Pinpoint the cell where the given text exists, returning its [x, y] midpoint coordinate. 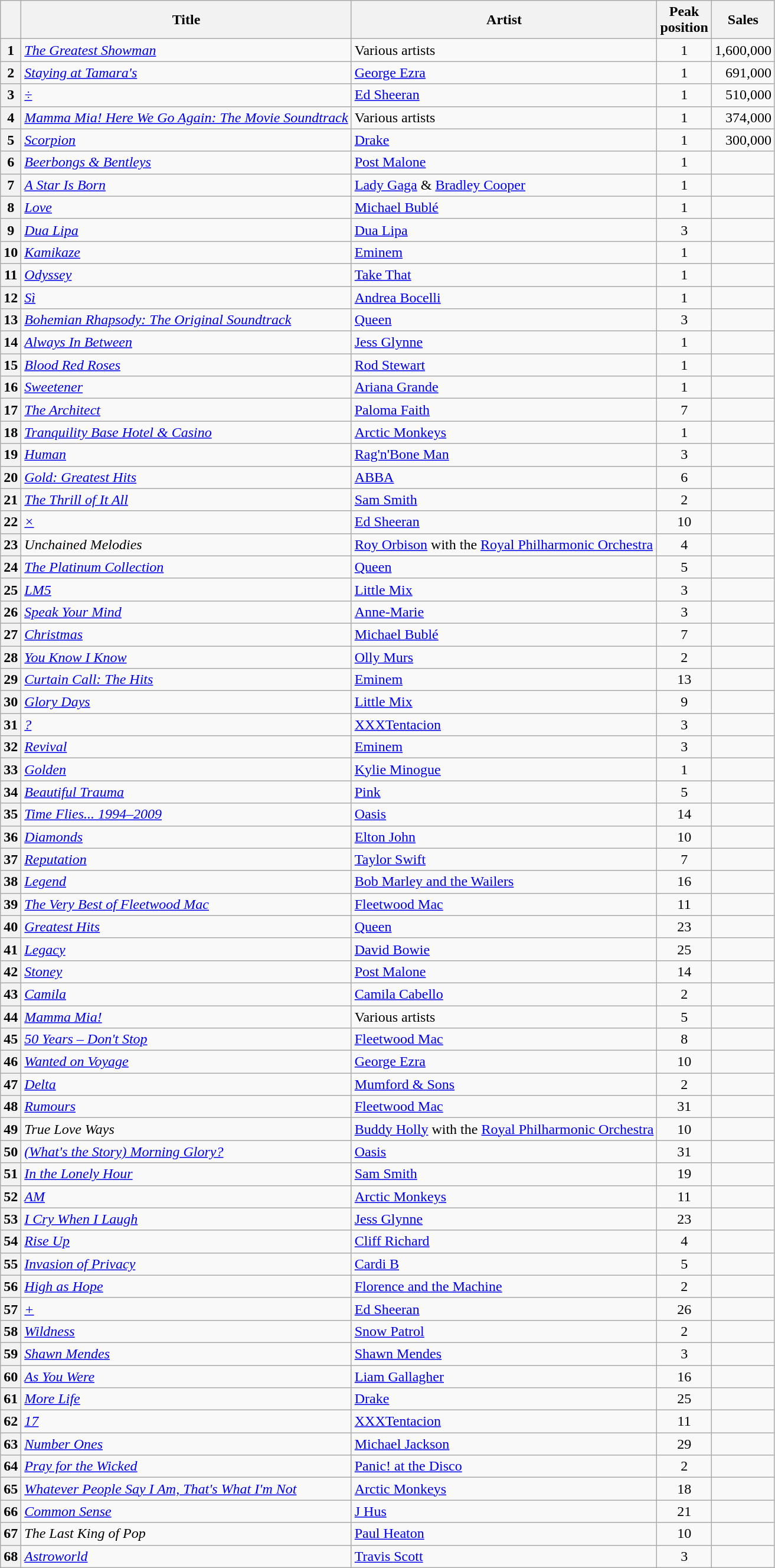
Revival [187, 747]
Panic! at the Disco [504, 1466]
Liam Gallagher [504, 1377]
Sì [187, 297]
Odyssey [187, 275]
53 [11, 1219]
27 [11, 634]
Greatest Hits [187, 927]
56 [11, 1286]
Rumours [187, 1107]
Delta [187, 1084]
30 [11, 702]
The Last King of Pop [187, 1534]
20 [11, 477]
Invasion of Privacy [187, 1264]
40 [11, 927]
Olly Murs [504, 657]
Whatever People Say I Am, That's What I'm Not [187, 1489]
62 [11, 1422]
Roy Orbison with the Royal Philharmonic Orchestra [504, 545]
Astroworld [187, 1556]
50 Years – Don't Stop [187, 1039]
Beautiful Trauma [187, 792]
LM5 [187, 589]
39 [11, 904]
The Platinum Collection [187, 567]
Tranquility Base Hotel & Casino [187, 432]
As You Were [187, 1377]
Artist [504, 20]
The Thrill of It All [187, 500]
15 [11, 365]
× [187, 522]
68 [11, 1556]
67 [11, 1534]
Curtain Call: The Hits [187, 680]
Anne-Marie [504, 612]
Paul Heaton [504, 1534]
Ariana Grande [504, 387]
49 [11, 1129]
Camila [187, 994]
I Cry When I Laugh [187, 1219]
Kylie Minogue [504, 770]
46 [11, 1062]
David Bowie [504, 949]
43 [11, 994]
Glory Days [187, 702]
Wildness [187, 1331]
Speak Your Mind [187, 612]
50 [11, 1152]
Travis Scott [504, 1556]
True Love Ways [187, 1129]
ABBA [504, 477]
Rod Stewart [504, 365]
35 [11, 814]
Wanted on Voyage [187, 1062]
Common Sense [187, 1511]
Cliff Richard [504, 1241]
÷ [187, 95]
Sweetener [187, 387]
Cardi B [504, 1264]
63 [11, 1444]
1,600,000 [743, 50]
Unchained Melodies [187, 545]
Blood Red Roses [187, 365]
Diamonds [187, 837]
Snow Patrol [504, 1331]
A Star Is Born [187, 185]
Time Flies... 1994–2009 [187, 814]
Kamikaze [187, 252]
47 [11, 1084]
Christmas [187, 634]
64 [11, 1466]
38 [11, 882]
Paloma Faith [504, 410]
55 [11, 1264]
Gold: Greatest Hits [187, 477]
Human [187, 455]
Lady Gaga & Bradley Cooper [504, 185]
691,000 [743, 73]
54 [11, 1241]
? [187, 725]
300,000 [743, 140]
+ [187, 1309]
65 [11, 1489]
The Very Best of Fleetwood Mac [187, 904]
48 [11, 1107]
Beerbongs & Bentleys [187, 162]
42 [11, 972]
34 [11, 792]
Legacy [187, 949]
Elton John [504, 837]
The Greatest Showman [187, 50]
Love [187, 207]
36 [11, 837]
61 [11, 1399]
60 [11, 1377]
41 [11, 949]
510,000 [743, 95]
More Life [187, 1399]
Always In Between [187, 343]
In the Lonely Hour [187, 1174]
The Architect [187, 410]
J Hus [504, 1511]
22 [11, 522]
Golden [187, 770]
Camila Cabello [504, 994]
59 [11, 1354]
Mumford & Sons [504, 1084]
Title [187, 20]
Scorpion [187, 140]
51 [11, 1174]
Mamma Mia! Here We Go Again: The Movie Soundtrack [187, 118]
Reputation [187, 859]
Michael Jackson [504, 1444]
44 [11, 1016]
Bohemian Rhapsody: The Original Soundtrack [187, 320]
Stoney [187, 972]
Peakposition [684, 20]
24 [11, 567]
AM [187, 1197]
52 [11, 1197]
Pink [504, 792]
58 [11, 1331]
Legend [187, 882]
Sales [743, 20]
Staying at Tamara's [187, 73]
Buddy Holly with the Royal Philharmonic Orchestra [504, 1129]
12 [11, 297]
57 [11, 1309]
28 [11, 657]
374,000 [743, 118]
(What's the Story) Morning Glory? [187, 1152]
33 [11, 770]
32 [11, 747]
66 [11, 1511]
Bob Marley and the Wailers [504, 882]
45 [11, 1039]
You Know I Know [187, 657]
High as Hope [187, 1286]
Pray for the Wicked [187, 1466]
Taylor Swift [504, 859]
Florence and the Machine [504, 1286]
Number Ones [187, 1444]
37 [11, 859]
Rise Up [187, 1241]
Andrea Bocelli [504, 297]
Mamma Mia! [187, 1016]
Rag'n'Bone Man [504, 455]
Take That [504, 275]
